Scan for the cell matching the given text and deliver its [X, Y] coordinate at center. 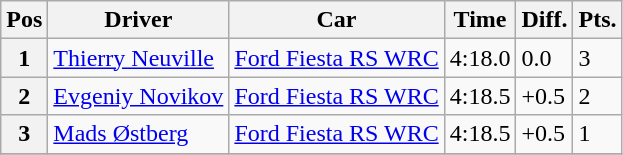
Diff. [544, 20]
Thierry Neuville [138, 58]
0.0 [544, 58]
Time [480, 20]
Pos [24, 20]
Evgeniy Novikov [138, 96]
Driver [138, 20]
Mads Østberg [138, 134]
4:18.0 [480, 58]
Car [336, 20]
Pts. [598, 20]
